Determine the (x, y) coordinate at the center of the cell enclosing the given text.  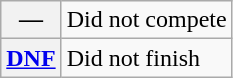
DNF (31, 58)
Did not finish (146, 58)
— (31, 20)
Did not compete (146, 20)
